Find where the given text appears and provide that cell's center as (X, Y) coordinate. 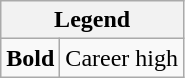
Legend (92, 20)
Bold (30, 58)
Career high (122, 58)
